Capture the cell that displays the provided text and extract its [X, Y] central coordinate. 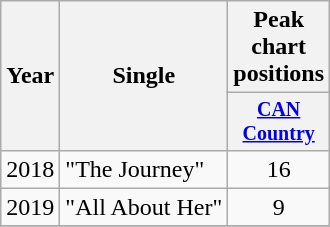
Single [144, 76]
2018 [30, 169]
9 [279, 207]
"The Journey" [144, 169]
2019 [30, 207]
Year [30, 76]
Peak chartpositions [279, 47]
"All About Her" [144, 207]
CAN Country [279, 122]
16 [279, 169]
